From the cell containing the given text, extract its center point as [x, y] coordinate. 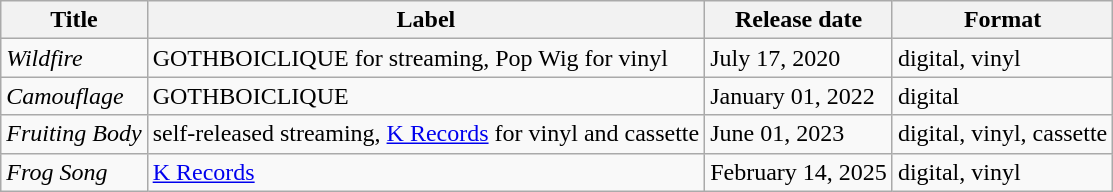
digital [1002, 96]
Label [426, 20]
GOTHBOICLIQUE [426, 96]
Frog Song [74, 172]
Fruiting Body [74, 134]
July 17, 2020 [799, 58]
Wildfire [74, 58]
Format [1002, 20]
January 01, 2022 [799, 96]
February 14, 2025 [799, 172]
K Records [426, 172]
Camouflage [74, 96]
Release date [799, 20]
digital, vinyl, cassette [1002, 134]
self-released streaming, K Records for vinyl and cassette [426, 134]
June 01, 2023 [799, 134]
Title [74, 20]
GOTHBOICLIQUE for streaming, Pop Wig for vinyl [426, 58]
